Return [X, Y] of the center of cell containing provided text 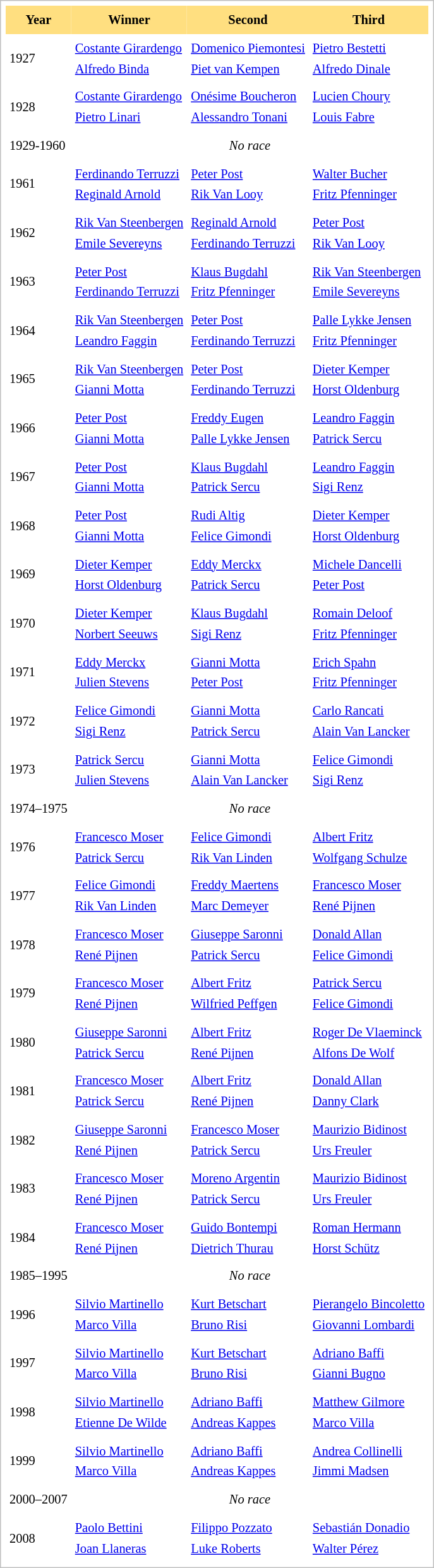
Domenico Piemontesi Piet van Kempen [248, 58]
Roger De Vlaeminck Alfons De Wolf [369, 1043]
1972 [39, 720]
1928 [39, 107]
1969 [39, 575]
Onésime Boucheron Alessandro Tonani [248, 107]
Giuseppe Saronni René Pijnen [129, 1140]
Carlo Rancati Alain Van Lancker [369, 720]
1968 [39, 526]
Palle Lykke Jensen Fritz Pfenninger [369, 330]
Romain Deloof Fritz Pfenninger [369, 623]
Rudi Altig Felice Gimondi [248, 526]
Reginald Arnold Ferdinando Terruzzi [248, 233]
Freddy Eugen Palle Lykke Jensen [248, 428]
1971 [39, 672]
1983 [39, 1188]
Third [369, 20]
Silvio Martinello Etienne De Wilde [129, 1412]
Costante Girardengo Alfredo Binda [129, 58]
1996 [39, 1315]
1964 [39, 330]
Leandro Faggin Sigi Renz [369, 477]
2000–2007 [39, 1499]
Dieter Kemper Norbert Seeuws [129, 623]
Eddy Merckx Patrick Sercu [248, 575]
1977 [39, 896]
1998 [39, 1412]
Second [248, 20]
Gianni Motta Alain Van Lancker [248, 770]
1980 [39, 1043]
Matthew Gilmore Marco Villa [369, 1412]
1965 [39, 379]
1984 [39, 1237]
Klaus Bugdahl Sigi Renz [248, 623]
Klaus Bugdahl Patrick Sercu [248, 477]
1962 [39, 233]
1929-1960 [39, 145]
Adriano Baffi Gianni Bugno [369, 1364]
1973 [39, 770]
Sebastián Donadio Walter Pérez [369, 1538]
1974–1975 [39, 809]
Winner [129, 20]
1997 [39, 1364]
Year [39, 20]
1976 [39, 847]
Roman Hermann Horst Schütz [369, 1237]
1982 [39, 1140]
Guido Bontempi Dietrich Thurau [248, 1237]
Rik Van Steenbergen Leandro Faggin [129, 330]
Patrick Sercu Julien Stevens [129, 770]
Michele Dancelli Peter Post [369, 575]
Donald Allan Felice Gimondi [369, 944]
Albert Fritz Wolfgang Schulze [369, 847]
1963 [39, 282]
1967 [39, 477]
Costante Girardengo Pietro Linari [129, 107]
Pietro Bestetti Alfredo Dinale [369, 58]
1978 [39, 944]
1966 [39, 428]
Erich Spahn Fritz Pfenninger [369, 672]
Donald Allan Danny Clark [369, 1091]
Gianni Motta Peter Post [248, 672]
1970 [39, 623]
1927 [39, 58]
Patrick Sercu Felice Gimondi [369, 994]
Leandro Faggin Patrick Sercu [369, 428]
1979 [39, 994]
2008 [39, 1538]
1981 [39, 1091]
Gianni Motta Patrick Sercu [248, 720]
1985–1995 [39, 1277]
1999 [39, 1461]
Klaus Bugdahl Fritz Pfenninger [248, 282]
Moreno Argentin Patrick Sercu [248, 1188]
Rik Van Steenbergen Gianni Motta [129, 379]
Lucien Choury Louis Fabre [369, 107]
Eddy Merckx Julien Stevens [129, 672]
Walter Bucher Fritz Pfenninger [369, 185]
Albert Fritz Wilfried Peffgen [248, 994]
Paolo Bettini Joan Llaneras [129, 1538]
Andrea Collinelli Jimmi Madsen [369, 1461]
Pierangelo Bincoletto Giovanni Lombardi [369, 1315]
Ferdinando Terruzzi Reginald Arnold [129, 185]
Freddy Maertens Marc Demeyer [248, 896]
1961 [39, 185]
Filippo Pozzato Luke Roberts [248, 1538]
